Scan for the cell matching the given text and deliver its [x, y] coordinate at center. 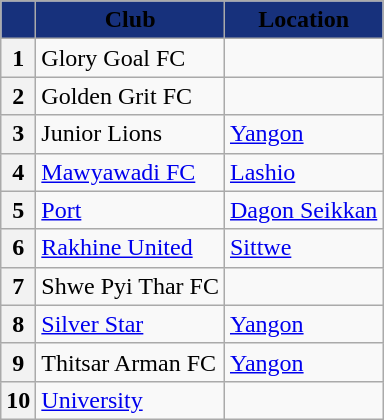
Club [130, 20]
8 [18, 324]
5 [18, 210]
9 [18, 362]
3 [18, 134]
Thitsar Arman FC [130, 362]
Junior Lions [130, 134]
Mawyawadi FC [130, 172]
10 [18, 400]
6 [18, 248]
Golden Grit FC [130, 96]
Rakhine United [130, 248]
1 [18, 58]
Location [303, 20]
University [130, 400]
7 [18, 286]
Sittwe [303, 248]
Shwe Pyi Thar FC [130, 286]
4 [18, 172]
Silver Star [130, 324]
2 [18, 96]
Port [130, 210]
Glory Goal FC [130, 58]
Lashio [303, 172]
Dagon Seikkan [303, 210]
